Pinpoint the cell where the given text exists, returning its (X, Y) midpoint coordinate. 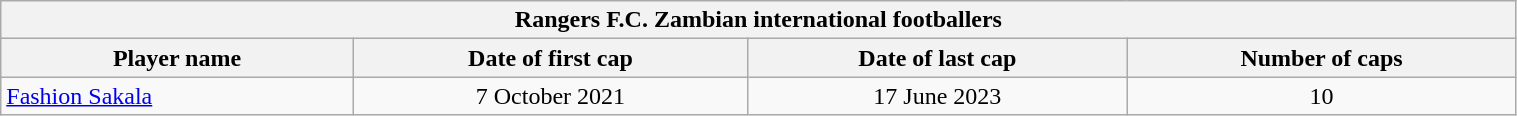
Rangers F.C. Zambian international footballers (758, 20)
Date of first cap (550, 58)
Player name (178, 58)
Fashion Sakala (178, 96)
7 October 2021 (550, 96)
Date of last cap (938, 58)
10 (1322, 96)
Number of caps (1322, 58)
17 June 2023 (938, 96)
